Return (X, Y) of the center of cell containing provided text 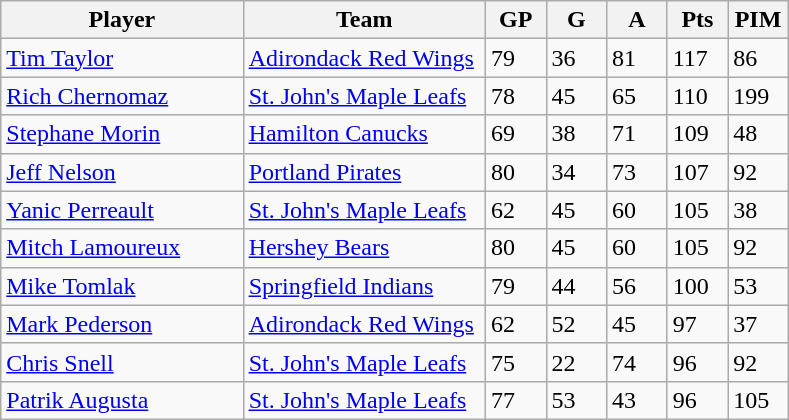
Rich Chernomaz (122, 96)
86 (758, 58)
107 (698, 172)
Hamilton Canucks (364, 134)
Tim Taylor (122, 58)
Mitch Lamoureux (122, 248)
75 (516, 362)
Jeff Nelson (122, 172)
Mark Pederson (122, 324)
Portland Pirates (364, 172)
78 (516, 96)
199 (758, 96)
22 (576, 362)
73 (638, 172)
43 (638, 400)
69 (516, 134)
G (576, 20)
48 (758, 134)
Stephane Morin (122, 134)
Hershey Bears (364, 248)
37 (758, 324)
Team (364, 20)
71 (638, 134)
52 (576, 324)
109 (698, 134)
100 (698, 286)
65 (638, 96)
Mike Tomlak (122, 286)
36 (576, 58)
110 (698, 96)
Patrik Augusta (122, 400)
Yanic Perreault (122, 210)
Pts (698, 20)
44 (576, 286)
34 (576, 172)
GP (516, 20)
Chris Snell (122, 362)
A (638, 20)
81 (638, 58)
77 (516, 400)
74 (638, 362)
56 (638, 286)
97 (698, 324)
117 (698, 58)
PIM (758, 20)
Springfield Indians (364, 286)
Player (122, 20)
